Return (X, Y) of the center of cell containing provided text 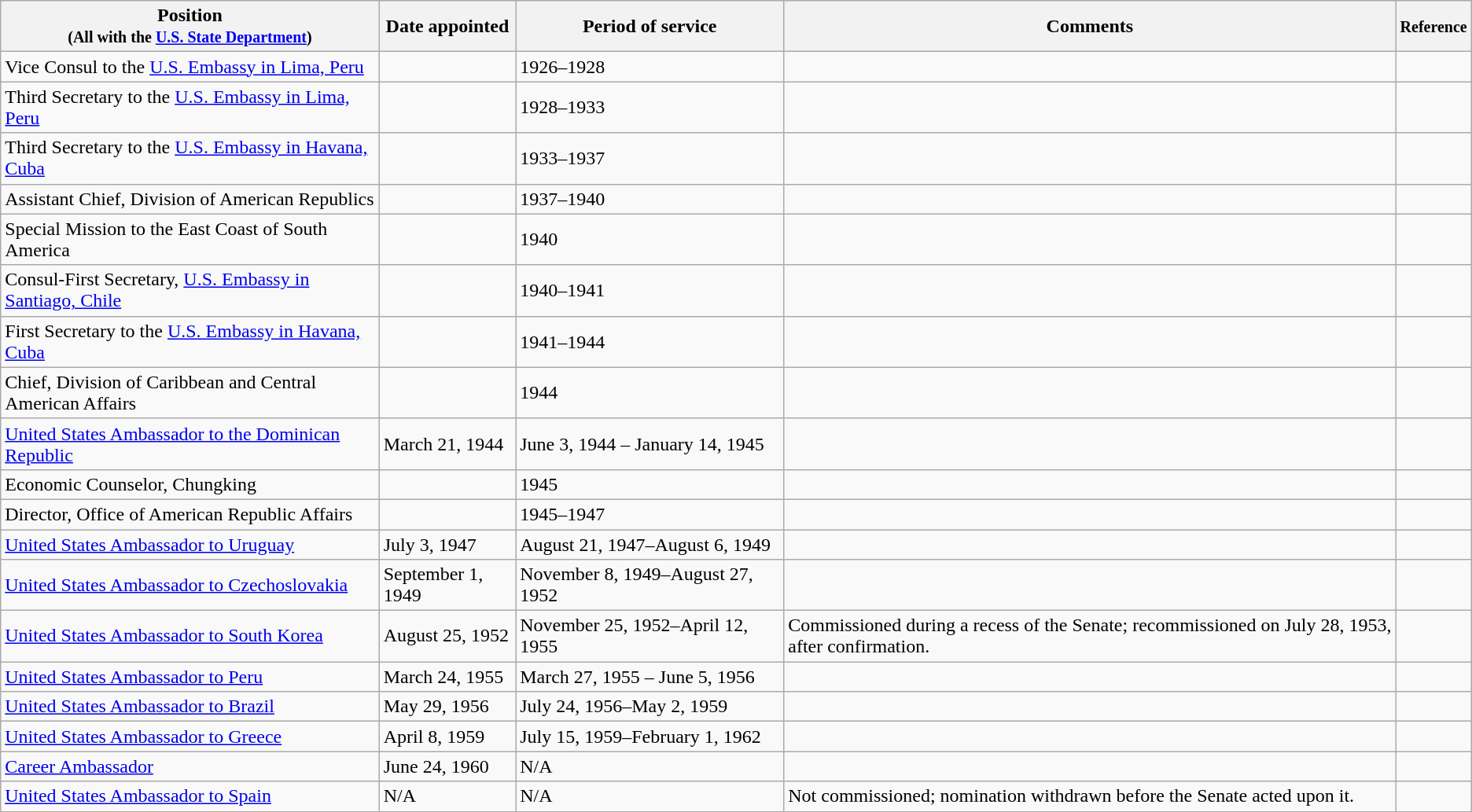
Not commissioned; nomination withdrawn before the Senate acted upon it. (1090, 796)
United States Ambassador to Peru (190, 677)
August 25, 1952 (447, 637)
June 24, 1960 (447, 766)
Third Secretary to the U.S. Embassy in Lima, Peru (190, 107)
Commissioned during a recess of the Senate; recommissioned on July 28, 1953, after confirmation. (1090, 637)
Vice Consul to the U.S. Embassy in Lima, Peru (190, 67)
United States Ambassador to South Korea (190, 637)
United States Ambassador to Czechoslovakia (190, 585)
Position(All with the U.S. State Department) (190, 27)
1944 (650, 393)
1933–1937 (650, 159)
Economic Counselor, Chungking (190, 484)
May 29, 1956 (447, 707)
Comments (1090, 27)
June 3, 1944 – January 14, 1945 (650, 443)
United States Ambassador to Brazil (190, 707)
July 24, 1956–May 2, 1959 (650, 707)
March 21, 1944 (447, 443)
Reference (1433, 27)
1937–1940 (650, 199)
United States Ambassador to Spain (190, 796)
November 25, 1952–April 12, 1955 (650, 637)
1940–1941 (650, 291)
September 1, 1949 (447, 585)
United States Ambassador to the Dominican Republic (190, 443)
Assistant Chief, Division of American Republics (190, 199)
Third Secretary to the U.S. Embassy in Havana, Cuba (190, 159)
1940 (650, 239)
Director, Office of American Republic Affairs (190, 514)
Date appointed (447, 27)
1945–1947 (650, 514)
Career Ambassador (190, 766)
July 15, 1959–February 1, 1962 (650, 737)
Chief, Division of Caribbean and Central American Affairs (190, 393)
March 24, 1955 (447, 677)
1928–1933 (650, 107)
United States Ambassador to Uruguay (190, 545)
1926–1928 (650, 67)
November 8, 1949–August 27, 1952 (650, 585)
Special Mission to the East Coast of South America (190, 239)
Consul-First Secretary, U.S. Embassy in Santiago, Chile (190, 291)
July 3, 1947 (447, 545)
Period of service (650, 27)
1941–1944 (650, 341)
1945 (650, 484)
April 8, 1959 (447, 737)
August 21, 1947–August 6, 1949 (650, 545)
March 27, 1955 – June 5, 1956 (650, 677)
United States Ambassador to Greece (190, 737)
First Secretary to the U.S. Embassy in Havana, Cuba (190, 341)
